For the text-containing cell, return its midpoint in [x, y] coordinate format. 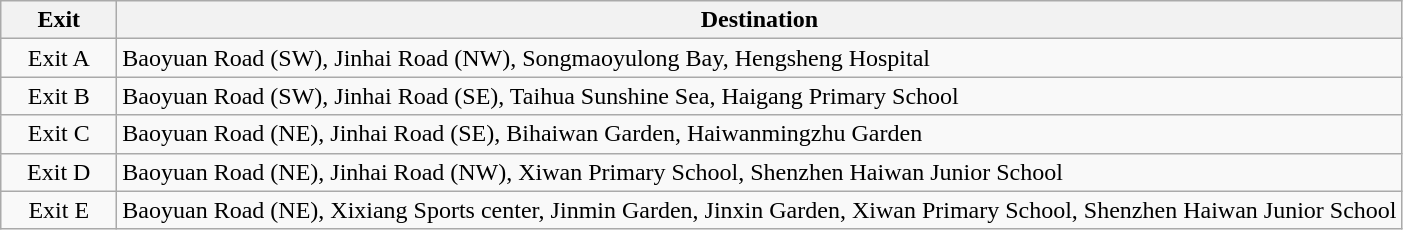
Exit A [59, 58]
Destination [760, 20]
Baoyuan Road (SW), Jinhai Road (SE), Taihua Sunshine Sea, Haigang Primary School [760, 96]
Exit E [59, 210]
Baoyuan Road (SW), Jinhai Road (NW), Songmaoyulong Bay, Hengsheng Hospital [760, 58]
Exit B [59, 96]
Exit D [59, 172]
Exit [59, 20]
Baoyuan Road (NE), Jinhai Road (NW), Xiwan Primary School, Shenzhen Haiwan Junior School [760, 172]
Baoyuan Road (NE), Xixiang Sports center, Jinmin Garden, Jinxin Garden, Xiwan Primary School, Shenzhen Haiwan Junior School [760, 210]
Baoyuan Road (NE), Jinhai Road (SE), Bihaiwan Garden, Haiwanmingzhu Garden [760, 134]
Exit C [59, 134]
